Locate the cell with the specified text and output its [x, y] center coordinate. 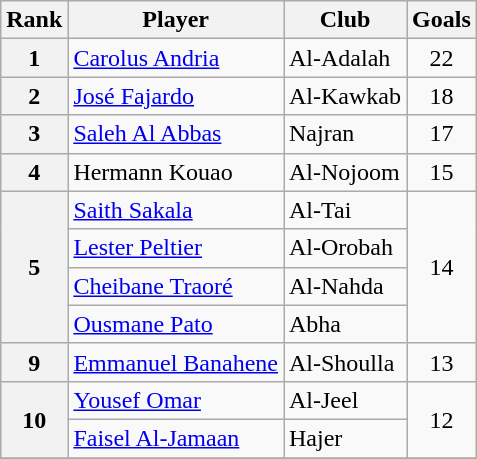
Cheibane Traoré [176, 286]
4 [34, 172]
Abha [346, 324]
5 [34, 267]
10 [34, 419]
1 [34, 58]
Faisel Al-Jamaan [176, 438]
14 [442, 267]
Emmanuel Banahene [176, 362]
17 [442, 134]
Najran [346, 134]
Al-Adalah [346, 58]
Saleh Al Abbas [176, 134]
13 [442, 362]
3 [34, 134]
Ousmane Pato [176, 324]
22 [442, 58]
Rank [34, 20]
José Fajardo [176, 96]
Al-Kawkab [346, 96]
Player [176, 20]
Al-Nojoom [346, 172]
2 [34, 96]
Al-Nahda [346, 286]
9 [34, 362]
Al-Tai [346, 210]
Carolus Andria [176, 58]
15 [442, 172]
Lester Peltier [176, 248]
Al-Jeel [346, 400]
Al-Orobah [346, 248]
18 [442, 96]
Saith Sakala [176, 210]
Hermann Kouao [176, 172]
Club [346, 20]
Goals [442, 20]
Al-Shoulla [346, 362]
Hajer [346, 438]
Yousef Omar [176, 400]
12 [442, 419]
